From the cell containing the given text, extract its center point as (X, Y) coordinate. 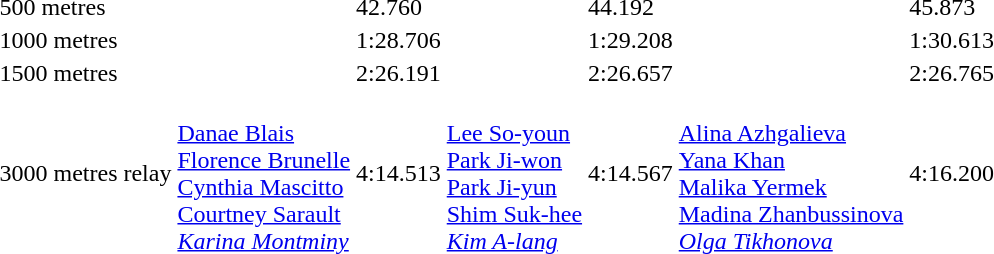
2:26.191 (399, 73)
2:26.657 (631, 73)
1:28.706 (399, 40)
1:29.208 (631, 40)
